Provide the [X, Y] coordinate of the cell's center where the given text is located.  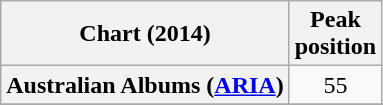
55 [335, 85]
Australian Albums (ARIA) [145, 85]
Peakposition [335, 34]
Chart (2014) [145, 34]
